Identify which cell holds the provided text, then report its (X, Y) central coordinate. 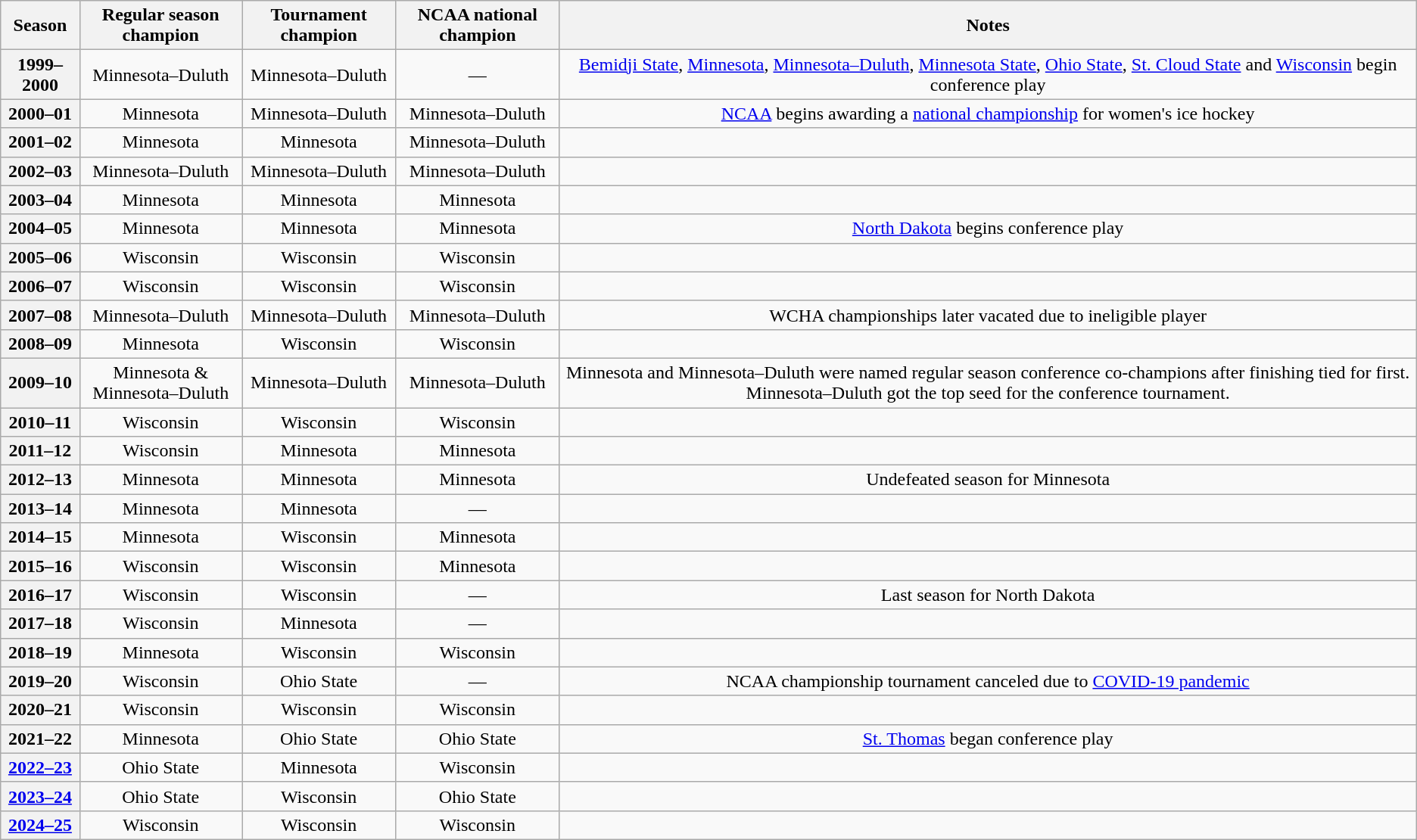
North Dakota begins conference play (988, 229)
2013–14 (40, 509)
2004–05 (40, 229)
2018–19 (40, 652)
2012–13 (40, 480)
Notes (988, 26)
2009–10 (40, 383)
Season (40, 26)
2008–09 (40, 344)
2016–17 (40, 595)
St. Thomas began conference play (988, 739)
2011–12 (40, 451)
2003–04 (40, 200)
Tournament champion (319, 26)
2022–23 (40, 767)
WCHA championships later vacated due to ineligible player (988, 315)
NCAA championship tournament canceled due to COVID-19 pandemic (988, 681)
2001–02 (40, 142)
2020–21 (40, 710)
2002–03 (40, 171)
Minnesota &Minnesota–Duluth (160, 383)
2000–01 (40, 114)
2005–06 (40, 257)
Last season for North Dakota (988, 595)
Regular season champion (160, 26)
Bemidji State, Minnesota, Minnesota–Duluth, Minnesota State, Ohio State, St. Cloud State and Wisconsin begin conference play (988, 74)
1999–2000 (40, 74)
NCAA national champion (478, 26)
2010–11 (40, 422)
2007–08 (40, 315)
2015–16 (40, 566)
Undefeated season for Minnesota (988, 480)
2021–22 (40, 739)
2023–24 (40, 796)
2014–15 (40, 537)
2019–20 (40, 681)
2024–25 (40, 825)
2006–07 (40, 286)
NCAA begins awarding a national championship for women's ice hockey (988, 114)
2017–18 (40, 624)
